Provide the [X, Y] coordinate of the cell's center where the given text is located.  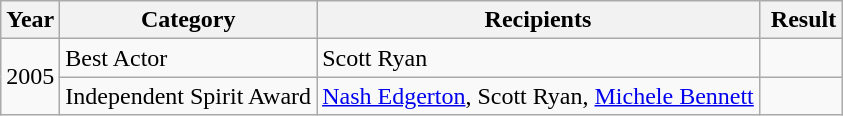
Scott Ryan [538, 58]
Best Actor [188, 58]
Nash Edgerton, Scott Ryan, Michele Bennett [538, 96]
2005 [30, 77]
Result [800, 20]
Year [30, 20]
Independent Spirit Award [188, 96]
Recipients [538, 20]
Category [188, 20]
